Scan for the cell matching the given text and deliver its [x, y] coordinate at center. 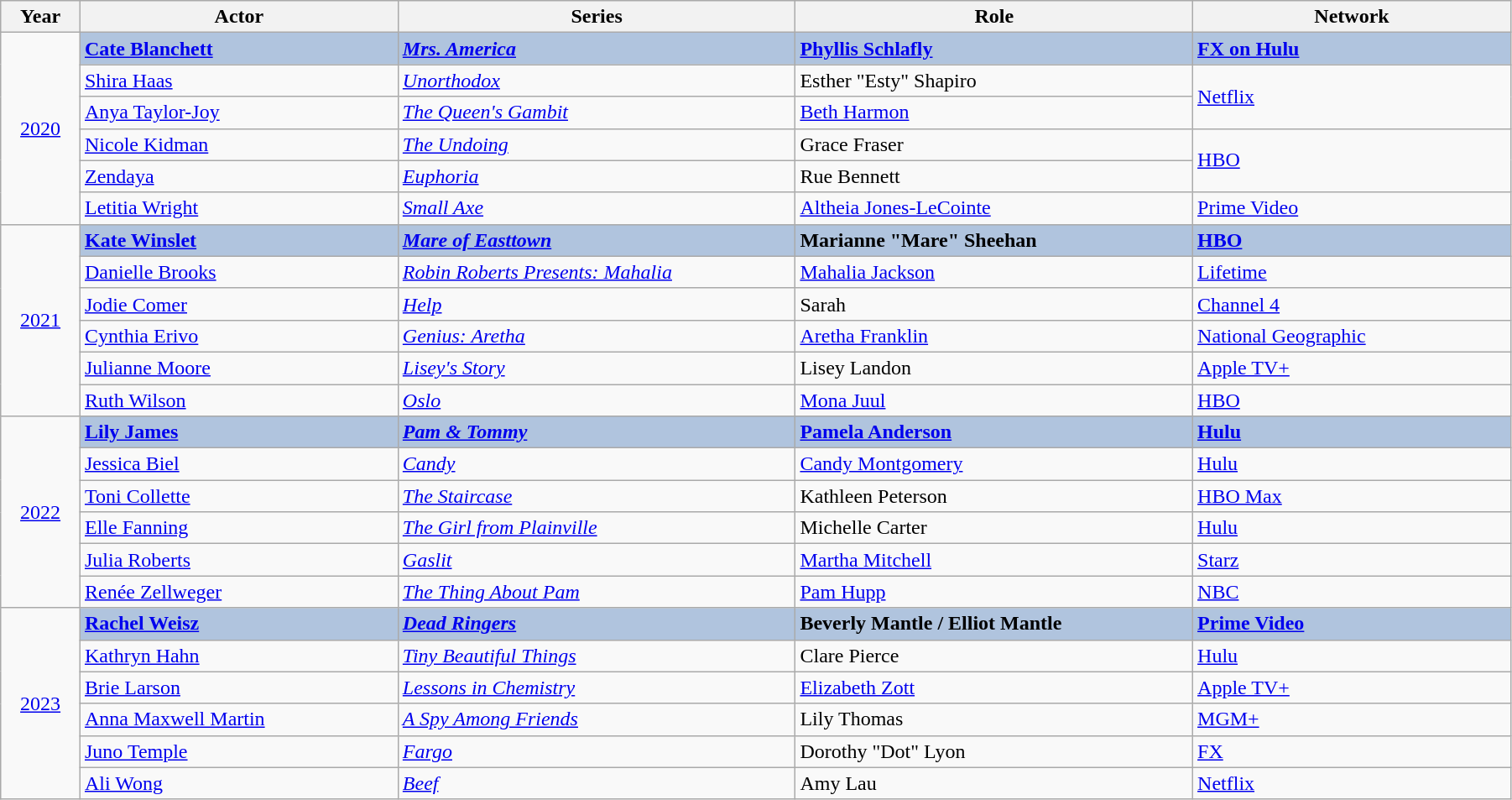
Dead Ringers [597, 624]
Mare of Easttown [597, 240]
Aretha Franklin [994, 336]
Renée Zellweger [238, 592]
The Girl from Plainville [597, 528]
Lisey Landon [994, 368]
The Undoing [597, 144]
Shira Haas [238, 81]
Elizabeth Zott [994, 688]
Tiny Beautiful Things [597, 656]
Julia Roberts [238, 560]
Elle Fanning [238, 528]
Marianne "Mare" Sheehan [994, 240]
Year [40, 17]
Cate Blanchett [238, 49]
Ali Wong [238, 783]
2023 [40, 703]
Toni Collette [238, 496]
Small Axe [597, 208]
Letitia Wright [238, 208]
Rachel Weisz [238, 624]
Series [597, 17]
FX [1353, 751]
Esther "Esty" Shapiro [994, 81]
Grace Fraser [994, 144]
Juno Temple [238, 751]
Fargo [597, 751]
Dorothy "Dot" Lyon [994, 751]
Help [597, 304]
Rue Bennett [994, 176]
Lifetime [1353, 272]
2020 [40, 128]
HBO Max [1353, 496]
A Spy Among Friends [597, 719]
2022 [40, 512]
Jessica Biel [238, 464]
Pam & Tommy [597, 432]
Lessons in Chemistry [597, 688]
The Staircase [597, 496]
Beef [597, 783]
Network [1353, 17]
Brie Larson [238, 688]
2021 [40, 320]
Mona Juul [994, 400]
Actor [238, 17]
Candy [597, 464]
Mrs. America [597, 49]
Jodie Comer [238, 304]
Lily Thomas [994, 719]
Amy Lau [994, 783]
Phyllis Schlafly [994, 49]
Anya Taylor-Joy [238, 112]
Zendaya [238, 176]
Sarah [994, 304]
MGM+ [1353, 719]
Robin Roberts Presents: Mahalia [597, 272]
Nicole Kidman [238, 144]
Beth Harmon [994, 112]
Starz [1353, 560]
Oslo [597, 400]
FX on Hulu [1353, 49]
Channel 4 [1353, 304]
Clare Pierce [994, 656]
Euphoria [597, 176]
Cynthia Erivo [238, 336]
Kathleen Peterson [994, 496]
Altheia Jones-LeCointe [994, 208]
The Thing About Pam [597, 592]
Gaslit [597, 560]
Role [994, 17]
Kathryn Hahn [238, 656]
Unorthodox [597, 81]
Michelle Carter [994, 528]
Lily James [238, 432]
Danielle Brooks [238, 272]
Beverly Mantle / Elliot Mantle [994, 624]
Candy Montgomery [994, 464]
Ruth Wilson [238, 400]
NBC [1353, 592]
Lisey's Story [597, 368]
Genius: Aretha [597, 336]
Kate Winslet [238, 240]
National Geographic [1353, 336]
Martha Mitchell [994, 560]
Pam Hupp [994, 592]
Anna Maxwell Martin [238, 719]
The Queen's Gambit [597, 112]
Mahalia Jackson [994, 272]
Julianne Moore [238, 368]
Pamela Anderson [994, 432]
